Extract the (X, Y) coordinate from the center of the cell holding the provided text.  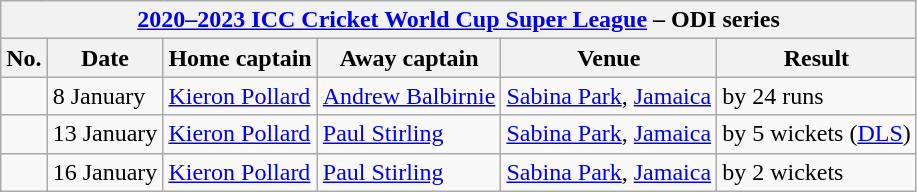
Result (817, 58)
Andrew Balbirnie (409, 96)
Home captain (240, 58)
Away captain (409, 58)
No. (24, 58)
2020–2023 ICC Cricket World Cup Super League – ODI series (459, 20)
8 January (105, 96)
by 2 wickets (817, 172)
by 24 runs (817, 96)
Venue (609, 58)
13 January (105, 134)
16 January (105, 172)
Date (105, 58)
by 5 wickets (DLS) (817, 134)
